Output the (x, y) coordinate of the center of the cell containing the given text.  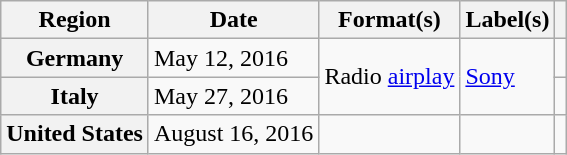
Italy (75, 96)
Date (233, 20)
May 27, 2016 (233, 96)
United States (75, 134)
August 16, 2016 (233, 134)
Region (75, 20)
Sony (508, 77)
Germany (75, 58)
Radio airplay (390, 77)
Format(s) (390, 20)
May 12, 2016 (233, 58)
Label(s) (508, 20)
